Output the [x, y] coordinate of the center of the cell containing the given text.  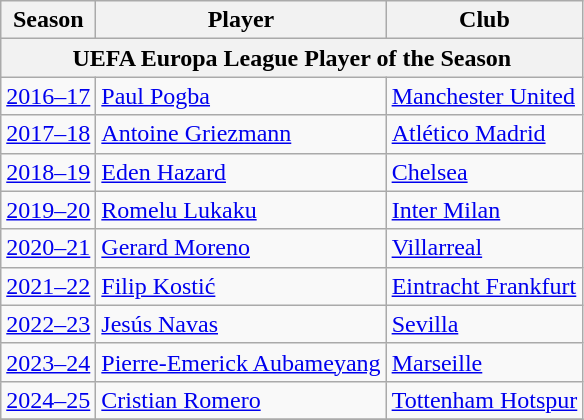
Tottenham Hotspur [484, 400]
2020–21 [48, 248]
Inter Milan [484, 210]
Villarreal [484, 248]
2019–20 [48, 210]
2023–24 [48, 362]
Antoine Griezmann [241, 134]
Paul Pogba [241, 96]
2017–18 [48, 134]
Romelu Lukaku [241, 210]
2024–25 [48, 400]
Chelsea [484, 172]
Pierre-Emerick Aubameyang [241, 362]
UEFA Europa League Player of the Season [292, 58]
Manchester United [484, 96]
Atlético Madrid [484, 134]
Season [48, 20]
Filip Kostić [241, 286]
Marseille [484, 362]
Eden Hazard [241, 172]
2018–19 [48, 172]
2021–22 [48, 286]
2022–23 [48, 324]
Eintracht Frankfurt [484, 286]
Gerard Moreno [241, 248]
2016–17 [48, 96]
Player [241, 20]
Jesús Navas [241, 324]
Sevilla [484, 324]
Club [484, 20]
Cristian Romero [241, 400]
